For the text-containing cell, return its midpoint in (x, y) coordinate format. 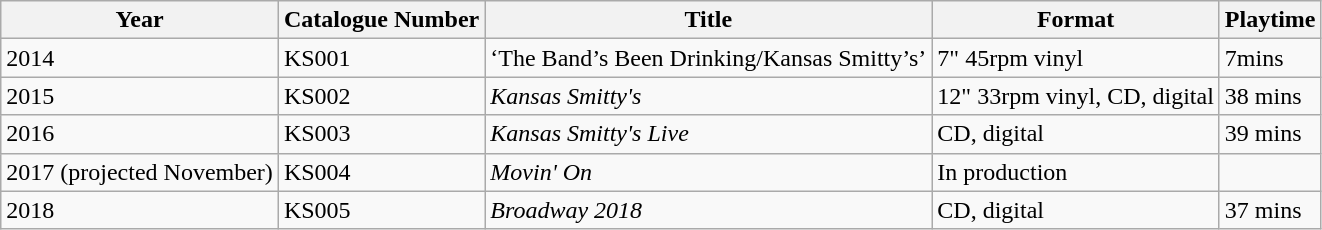
In production (1076, 172)
KS001 (381, 58)
2015 (140, 96)
Movin' On (708, 172)
2017 (projected November) (140, 172)
2016 (140, 134)
38 mins (1270, 96)
Catalogue Number (381, 20)
Title (708, 20)
39 mins (1270, 134)
Kansas Smitty's Live (708, 134)
2018 (140, 210)
KS003 (381, 134)
Playtime (1270, 20)
KS004 (381, 172)
‘The Band’s Been Drinking/Kansas Smitty’s’ (708, 58)
7mins (1270, 58)
2014 (140, 58)
KS002 (381, 96)
12" 33rpm vinyl, CD, digital (1076, 96)
Year (140, 20)
Kansas Smitty's (708, 96)
7" 45rpm vinyl (1076, 58)
37 mins (1270, 210)
Format (1076, 20)
Broadway 2018 (708, 210)
KS005 (381, 210)
